Extract the [X, Y] coordinate from the center of the cell holding the provided text.  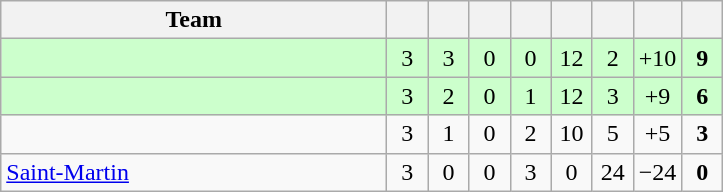
+5 [658, 134]
+10 [658, 58]
Team [194, 20]
+9 [658, 96]
−24 [658, 172]
10 [572, 134]
24 [612, 172]
5 [612, 134]
6 [702, 96]
Saint-Martin [194, 172]
9 [702, 58]
